Return the [X, Y] coordinate for the center point of the cell that contains the specified text.  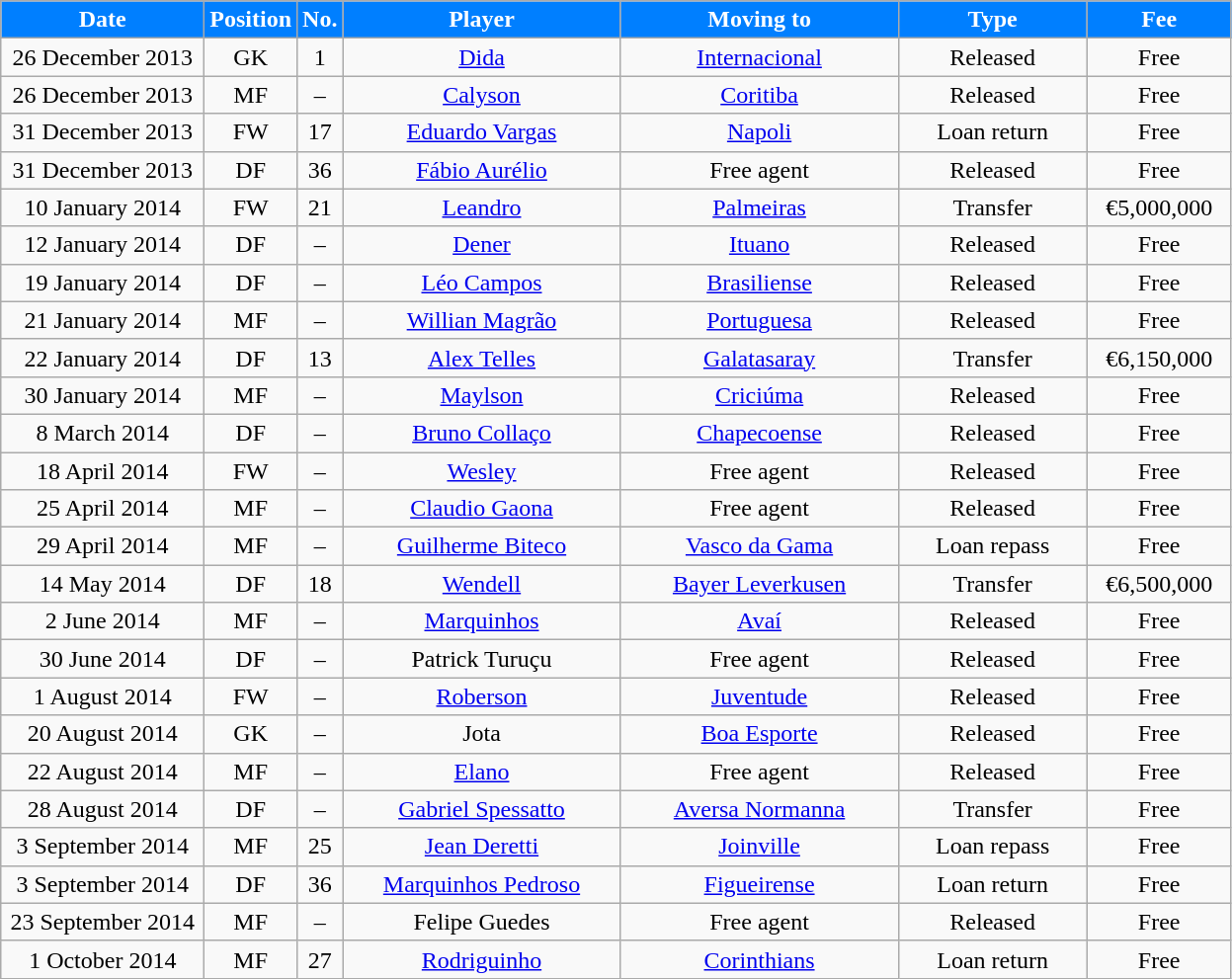
Calyson [482, 95]
Bayer Leverkusen [759, 584]
Player [482, 20]
Claudio Gaona [482, 509]
Boa Esporte [759, 734]
Guilherme Biteco [482, 546]
Felipe Guedes [482, 922]
Position [251, 20]
Patrick Turuçu [482, 659]
13 [320, 358]
Brasiliense [759, 283]
22 August 2014 [103, 772]
Leandro [482, 207]
Fábio Aurélio [482, 170]
14 May 2014 [103, 584]
Moving to [759, 20]
21 [320, 207]
2 June 2014 [103, 621]
Avaí [759, 621]
Chapecoense [759, 433]
Maylson [482, 395]
Marquinhos Pedroso [482, 884]
Figueirense [759, 884]
Internacional [759, 57]
Napoli [759, 132]
Gabriel Spessatto [482, 809]
Rodriguinho [482, 959]
Palmeiras [759, 207]
Jean Deretti [482, 847]
Eduardo Vargas [482, 132]
Roberson [482, 696]
22 January 2014 [103, 358]
Date [103, 20]
25 April 2014 [103, 509]
Bruno Collaço [482, 433]
28 August 2014 [103, 809]
12 January 2014 [103, 245]
Aversa Normanna [759, 809]
21 January 2014 [103, 320]
Dener [482, 245]
17 [320, 132]
Galatasaray [759, 358]
30 June 2014 [103, 659]
23 September 2014 [103, 922]
18 [320, 584]
€6,500,000 [1159, 584]
Alex Telles [482, 358]
Joinville [759, 847]
Jota [482, 734]
19 January 2014 [103, 283]
10 January 2014 [103, 207]
1 [320, 57]
Corinthians [759, 959]
Elano [482, 772]
Wendell [482, 584]
29 April 2014 [103, 546]
30 January 2014 [103, 395]
Criciúma [759, 395]
25 [320, 847]
No. [320, 20]
Fee [1159, 20]
Marquinhos [482, 621]
Vasco da Gama [759, 546]
Type [992, 20]
27 [320, 959]
€5,000,000 [1159, 207]
Coritiba [759, 95]
Léo Campos [482, 283]
Juventude [759, 696]
Willian Magrão [482, 320]
€6,150,000 [1159, 358]
8 March 2014 [103, 433]
Wesley [482, 471]
18 April 2014 [103, 471]
Portuguesa [759, 320]
20 August 2014 [103, 734]
1 October 2014 [103, 959]
Ituano [759, 245]
1 August 2014 [103, 696]
Dida [482, 57]
